Identify which cell holds the provided text, then report its [X, Y] central coordinate. 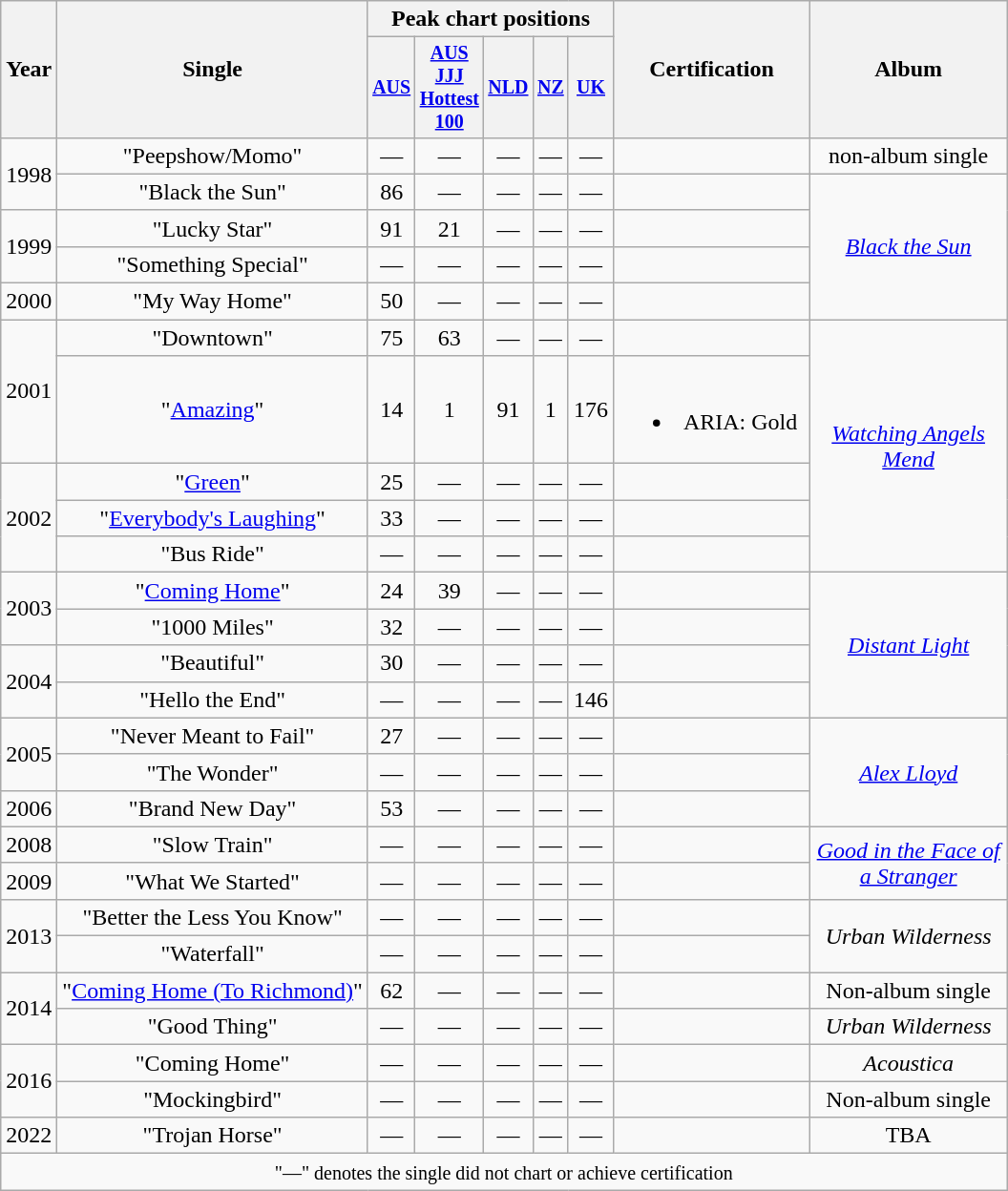
53 [391, 808]
33 [391, 518]
75 [391, 338]
"Everybody's Laughing" [213, 518]
24 [391, 591]
AUSJJJHottest100 [450, 88]
"Trojan Horse" [213, 1136]
2022 [29, 1136]
2000 [29, 302]
2004 [29, 681]
"Something Special" [213, 264]
non-album single [909, 156]
Certification [712, 70]
"My Way Home" [213, 302]
14 [391, 410]
"Brand New Day" [213, 808]
"What We Started" [213, 881]
2006 [29, 808]
2014 [29, 1009]
2002 [29, 518]
"Never Meant to Fail" [213, 736]
Year [29, 70]
"The Wonder" [213, 772]
"Green" [213, 482]
"Downtown" [213, 338]
"Amazing" [213, 410]
AUS [391, 88]
21 [450, 228]
Distant Light [909, 645]
30 [391, 663]
2003 [29, 609]
Single [213, 70]
1998 [29, 174]
NZ [550, 88]
2005 [29, 754]
2009 [29, 881]
"Slow Train" [213, 845]
2008 [29, 845]
2013 [29, 935]
"—" denotes the single did not chart or achieve certification [504, 1172]
Good in the Face of a Stranger [909, 863]
1999 [29, 246]
"Black the Sun" [213, 192]
146 [590, 700]
UK [590, 88]
"Mockingbird" [213, 1099]
TBA [909, 1136]
32 [391, 627]
86 [391, 192]
"Hello the End" [213, 700]
"Waterfall" [213, 954]
Alex Lloyd [909, 772]
63 [450, 338]
"Peepshow/Momo" [213, 156]
"Beautiful" [213, 663]
"Coming Home (To Richmond)" [213, 991]
50 [391, 302]
"1000 Miles" [213, 627]
"Better the Less You Know" [213, 917]
"Good Thing" [213, 1027]
2001 [29, 391]
39 [450, 591]
Album [909, 70]
62 [391, 991]
"Lucky Star" [213, 228]
ARIA: Gold [712, 410]
Black the Sun [909, 246]
Peak chart positions [491, 19]
25 [391, 482]
NLD [509, 88]
176 [590, 410]
27 [391, 736]
2016 [29, 1081]
Watching Angels Mend [909, 447]
"Bus Ride" [213, 554]
Acoustica [909, 1063]
